From the cell containing the given text, extract its center point as (X, Y) coordinate. 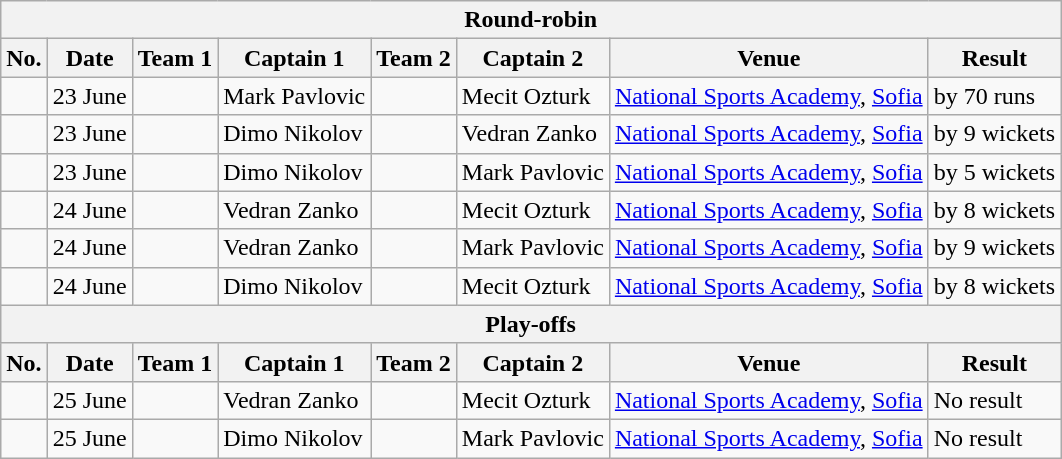
Round-robin (531, 20)
by 70 runs (994, 96)
Play-offs (531, 324)
by 5 wickets (994, 172)
